Output the (x, y) coordinate of the center of the cell containing the given text.  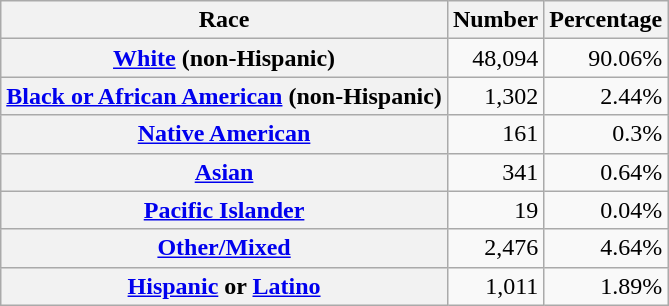
2.44% (606, 96)
Asian (224, 172)
90.06% (606, 58)
Percentage (606, 20)
48,094 (495, 58)
Other/Mixed (224, 248)
1,011 (495, 286)
0.64% (606, 172)
161 (495, 134)
Number (495, 20)
1,302 (495, 96)
4.64% (606, 248)
1.89% (606, 286)
Black or African American (non-Hispanic) (224, 96)
341 (495, 172)
2,476 (495, 248)
Hispanic or Latino (224, 286)
0.3% (606, 134)
Native American (224, 134)
Race (224, 20)
0.04% (606, 210)
White (non-Hispanic) (224, 58)
Pacific Islander (224, 210)
19 (495, 210)
